For the text-containing cell, return its midpoint in (X, Y) coordinate format. 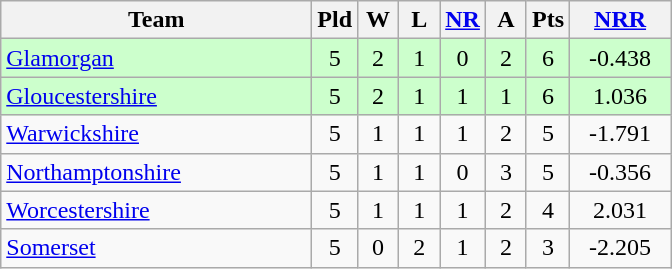
A (506, 20)
2.031 (620, 210)
W (378, 20)
Somerset (156, 248)
NRR (620, 20)
NR (463, 20)
Pld (335, 20)
1.036 (620, 96)
-2.205 (620, 248)
-1.791 (620, 134)
Gloucestershire (156, 96)
Glamorgan (156, 58)
-0.438 (620, 58)
L (420, 20)
-0.356 (620, 172)
4 (548, 210)
Northamptonshire (156, 172)
Pts (548, 20)
Team (156, 20)
Warwickshire (156, 134)
Worcestershire (156, 210)
